Scan for the cell matching the given text and deliver its [X, Y] coordinate at center. 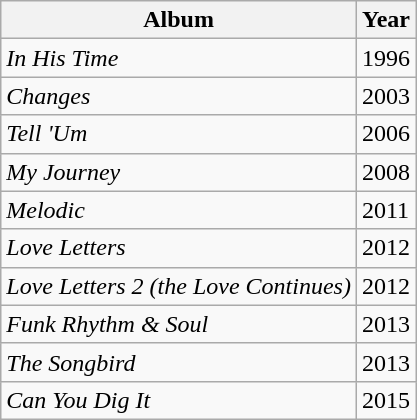
Love Letters 2 (the Love Continues) [179, 286]
2008 [386, 172]
My Journey [179, 172]
Album [179, 20]
2015 [386, 400]
2011 [386, 210]
The Songbird [179, 362]
Changes [179, 96]
Funk Rhythm & Soul [179, 324]
Tell 'Um [179, 134]
Can You Dig It [179, 400]
2003 [386, 96]
2006 [386, 134]
Melodic [179, 210]
Love Letters [179, 248]
1996 [386, 58]
In His Time [179, 58]
Year [386, 20]
